Detect which cell encompasses the target text, then output its [x, y] center coordinate. 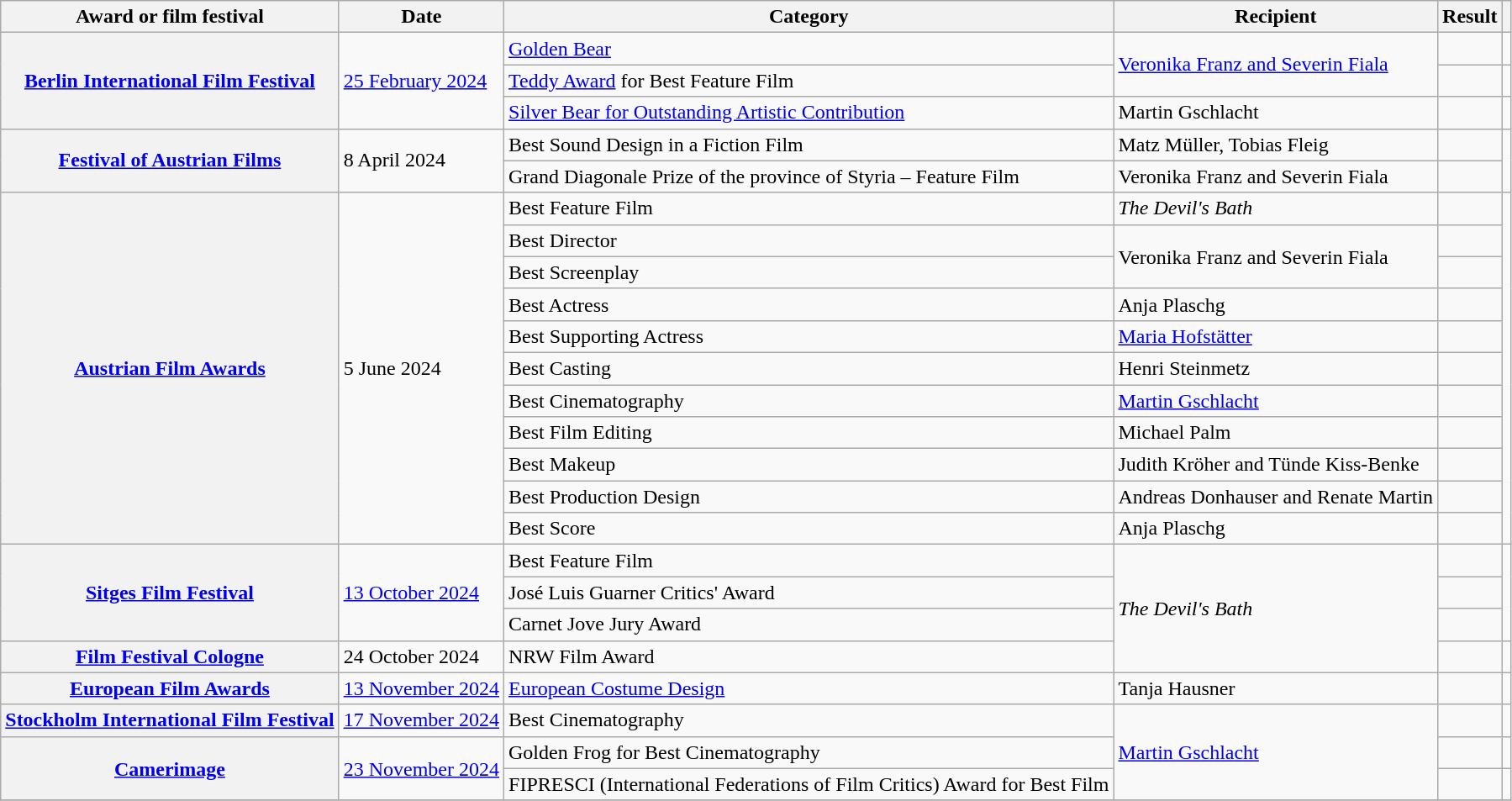
Andreas Donhauser and Renate Martin [1276, 497]
Best Casting [809, 368]
Golden Bear [809, 49]
Camerimage [170, 768]
24 October 2024 [421, 656]
Best Director [809, 240]
Stockholm International Film Festival [170, 720]
13 November 2024 [421, 688]
Matz Müller, Tobias Fleig [1276, 145]
European Costume Design [809, 688]
FIPRESCI (International Federations of Film Critics) Award for Best Film [809, 784]
Grand Diagonale Prize of the province of Styria – Feature Film [809, 177]
Golden Frog for Best Cinematography [809, 752]
Best Screenplay [809, 272]
NRW Film Award [809, 656]
Best Score [809, 529]
Best Actress [809, 304]
23 November 2024 [421, 768]
Recipient [1276, 17]
Silver Bear for Outstanding Artistic Contribution [809, 113]
Date [421, 17]
17 November 2024 [421, 720]
Result [1470, 17]
Michael Palm [1276, 433]
Carnet Jove Jury Award [809, 624]
European Film Awards [170, 688]
8 April 2024 [421, 161]
José Luis Guarner Critics' Award [809, 593]
Sitges Film Festival [170, 593]
Tanja Hausner [1276, 688]
Maria Hofstätter [1276, 336]
Category [809, 17]
Best Makeup [809, 465]
Henri Steinmetz [1276, 368]
Judith Kröher and Tünde Kiss-Benke [1276, 465]
Award or film festival [170, 17]
Best Production Design [809, 497]
25 February 2024 [421, 81]
Best Supporting Actress [809, 336]
Festival of Austrian Films [170, 161]
Best Sound Design in a Fiction Film [809, 145]
5 June 2024 [421, 368]
Film Festival Cologne [170, 656]
Austrian Film Awards [170, 368]
Best Film Editing [809, 433]
Teddy Award for Best Feature Film [809, 81]
Berlin International Film Festival [170, 81]
13 October 2024 [421, 593]
